Pinpoint the cell where the given text exists, returning its (X, Y) midpoint coordinate. 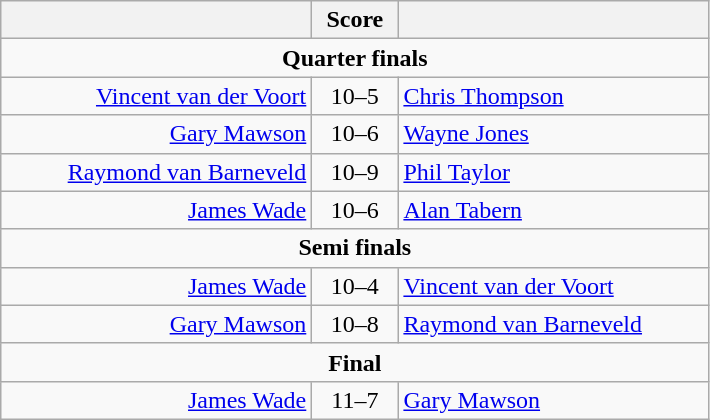
10–5 (355, 96)
Chris Thompson (554, 96)
10–4 (355, 286)
Wayne Jones (554, 134)
Alan Tabern (554, 210)
10–8 (355, 324)
11–7 (355, 400)
Semi finals (355, 248)
10–9 (355, 172)
Score (355, 20)
Final (355, 362)
Quarter finals (355, 58)
Phil Taylor (554, 172)
